Capture the cell that displays the provided text and extract its [x, y] central coordinate. 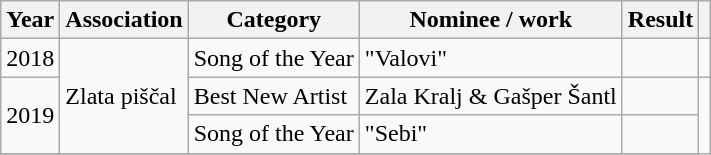
Nominee / work [490, 20]
2019 [30, 115]
Result [660, 20]
"Sebi" [490, 134]
Year [30, 20]
Association [124, 20]
"Valovi" [490, 58]
Category [274, 20]
Zlata piščal [124, 96]
Best New Artist [274, 96]
2018 [30, 58]
Zala Kralj & Gašper Šantl [490, 96]
